Identify which cell holds the provided text, then report its [X, Y] central coordinate. 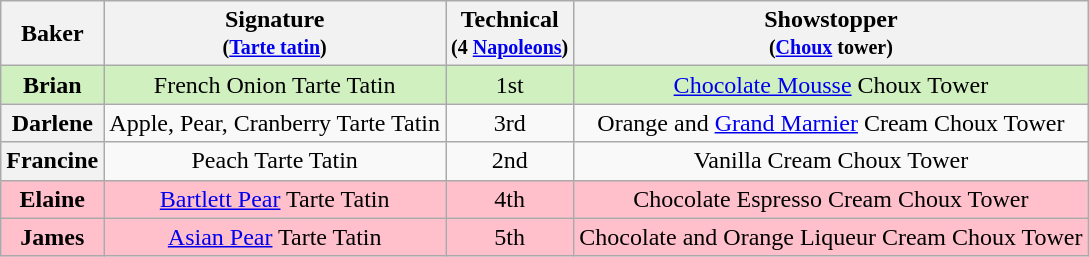
French Onion Tarte Tatin [275, 85]
Asian Pear Tarte Tatin [275, 237]
Signature(Tarte tatin) [275, 34]
James [52, 237]
Chocolate Mousse Choux Tower [831, 85]
Darlene [52, 123]
Apple, Pear, Cranberry Tarte Tatin [275, 123]
5th [510, 237]
Brian [52, 85]
Technical(4 Napoleons) [510, 34]
1st [510, 85]
Elaine [52, 199]
2nd [510, 161]
Vanilla Cream Choux Tower [831, 161]
Baker [52, 34]
Francine [52, 161]
Orange and Grand Marnier Cream Choux Tower [831, 123]
4th [510, 199]
Showstopper(Choux tower) [831, 34]
Chocolate Espresso Cream Choux Tower [831, 199]
Bartlett Pear Tarte Tatin [275, 199]
Chocolate and Orange Liqueur Cream Choux Tower [831, 237]
3rd [510, 123]
Peach Tarte Tatin [275, 161]
